Return the (x, y) coordinate for the center point of the cell that contains the specified text.  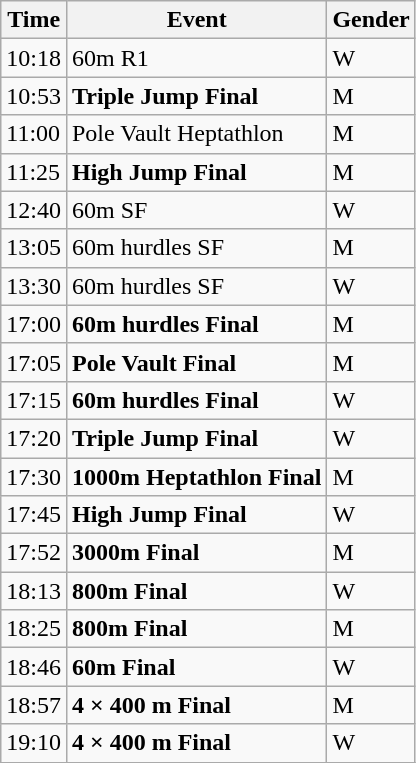
10:53 (34, 96)
17:52 (34, 553)
19:10 (34, 743)
Gender (371, 20)
17:00 (34, 324)
60m SF (196, 210)
Pole Vault Heptathlon (196, 134)
13:30 (34, 286)
18:13 (34, 591)
17:05 (34, 362)
18:57 (34, 705)
18:46 (34, 667)
Time (34, 20)
60m R1 (196, 58)
3000m Final (196, 553)
11:25 (34, 172)
11:00 (34, 134)
Event (196, 20)
Pole Vault Final (196, 362)
1000m Heptathlon Final (196, 477)
12:40 (34, 210)
10:18 (34, 58)
60m Final (196, 667)
17:30 (34, 477)
17:45 (34, 515)
17:15 (34, 400)
17:20 (34, 438)
13:05 (34, 248)
18:25 (34, 629)
